Extract the (x, y) coordinate from the center of the cell holding the provided text.  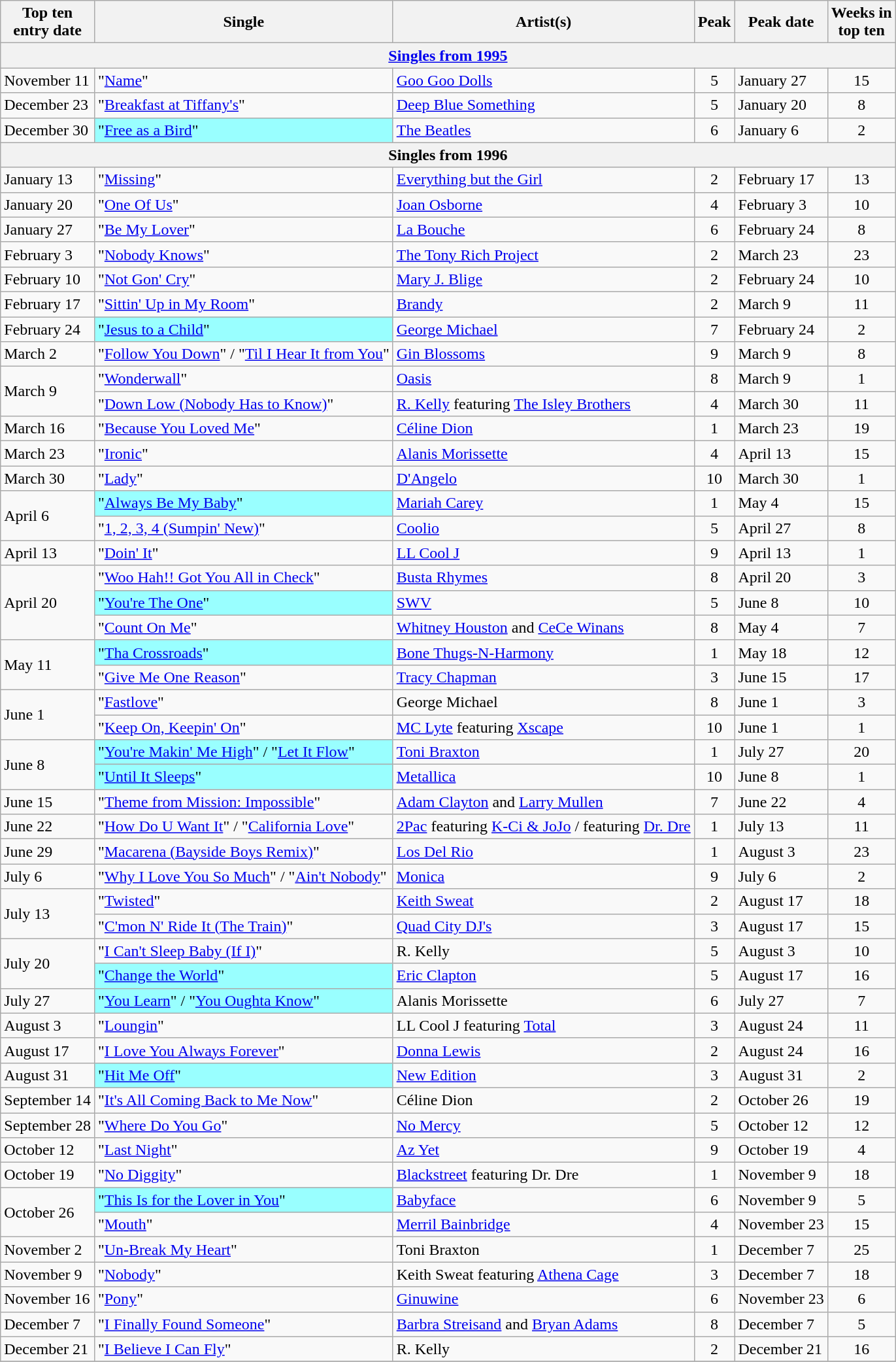
April 27 (781, 528)
"I Love You Always Forever" (243, 1050)
Top tenentry date (48, 22)
November 16 (48, 1299)
"Pony" (243, 1299)
"You Learn" / "You Oughta Know" (243, 1001)
"Ironic" (243, 454)
December 23 (48, 105)
"Un-Break My Heart" (243, 1250)
Adam Clayton and Larry Mullen (544, 802)
17 (861, 677)
March 2 (48, 354)
No Mercy (544, 1125)
"I Can't Sleep Baby (If I)" (243, 951)
January 13 (48, 180)
Ginuwine (544, 1299)
13 (861, 180)
"Sittin' Up in My Room" (243, 304)
Mariah Carey (544, 503)
Deep Blue Something (544, 105)
2Pac featuring K-Ci & JoJo / featuring Dr. Dre (544, 827)
Barbra Streisand and Bryan Adams (544, 1324)
Mary J. Blige (544, 279)
Single (243, 22)
"Theme from Mission: Impossible" (243, 802)
The Tony Rich Project (544, 254)
"Tha Crossroads" (243, 652)
"Fastlove" (243, 702)
Monica (544, 876)
December 30 (48, 130)
"Name" (243, 80)
Singles from 1996 (448, 155)
"You're The One" (243, 603)
Singles from 1995 (448, 56)
May 11 (48, 665)
May 18 (781, 652)
September 28 (48, 1125)
July 20 (48, 963)
"Jesus to a Child" (243, 329)
"Doin' It" (243, 553)
Joan Osborne (544, 205)
April 6 (48, 516)
Quad City DJ's (544, 926)
"Free as a Bird" (243, 130)
Brandy (544, 304)
"Follow You Down" / "Til I Hear It from You" (243, 354)
"Breakfast at Tiffany's" (243, 105)
"I Finally Found Someone" (243, 1324)
June 29 (48, 852)
"Last Night" (243, 1150)
LL Cool J featuring Total (544, 1025)
Busta Rhymes (544, 578)
Artist(s) (544, 22)
Whitney Houston and CeCe Winans (544, 627)
D'Angelo (544, 478)
"Be My Lover" (243, 229)
Donna Lewis (544, 1050)
LL Cool J (544, 553)
Oasis (544, 379)
"Woo Hah!! Got You All in Check" (243, 578)
SWV (544, 603)
Goo Goo Dolls (544, 80)
Blackstreet featuring Dr. Dre (544, 1175)
"Loungin" (243, 1025)
Merril Bainbridge (544, 1225)
"Lady" (243, 478)
"Until It Sleeps" (243, 777)
Eric Clapton (544, 976)
"1, 2, 3, 4 (Sumpin' New)" (243, 528)
MC Lyte featuring Xscape (544, 727)
Az Yet (544, 1150)
"Not Gon' Cry" (243, 279)
"This Is for the Lover in You" (243, 1200)
"Nobody" (243, 1274)
"I Believe I Can Fly" (243, 1349)
November 2 (48, 1250)
"One Of Us" (243, 205)
20 (861, 752)
"C'mon N' Ride It (The Train)" (243, 926)
"Wonderwall" (243, 379)
February 10 (48, 279)
"Hit Me Off" (243, 1075)
Weeks intop ten (861, 22)
Peak date (781, 22)
"Count On Me" (243, 627)
"Because You Loved Me" (243, 429)
"Nobody Knows" (243, 254)
"Down Low (Nobody Has to Know)" (243, 404)
"Missing" (243, 180)
Metallica (544, 777)
Everything but the Girl (544, 180)
"No Diggity" (243, 1175)
"How Do U Want It" / "California Love" (243, 827)
Tracy Chapman (544, 677)
September 14 (48, 1100)
Keith Sweat featuring Athena Cage (544, 1274)
"Twisted" (243, 901)
"It's All Coming Back to Me Now" (243, 1100)
The Beatles (544, 130)
"Always Be My Baby" (243, 503)
25 (861, 1250)
Keith Sweat (544, 901)
Babyface (544, 1200)
"Give Me One Reason" (243, 677)
"You're Makin' Me High" / "Let It Flow" (243, 752)
March 16 (48, 429)
Gin Blossoms (544, 354)
"Keep On, Keepin' On" (243, 727)
January 6 (781, 130)
November 11 (48, 80)
"Why I Love You So Much" / "Ain't Nobody" (243, 876)
La Bouche (544, 229)
Los Del Rio (544, 852)
"Change the World" (243, 976)
"Macarena (Bayside Boys Remix)" (243, 852)
New Edition (544, 1075)
Peak (714, 22)
R. Kelly featuring The Isley Brothers (544, 404)
"Where Do You Go" (243, 1125)
"Mouth" (243, 1225)
Bone Thugs-N-Harmony (544, 652)
Coolio (544, 528)
